Return the [x, y] coordinate for the center point of the cell that contains the specified text.  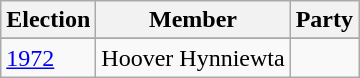
1972 [48, 58]
Election [48, 20]
Hoover Hynniewta [193, 58]
Member [193, 20]
Party [324, 20]
